Find where the given text appears and provide that cell's center as (x, y) coordinate. 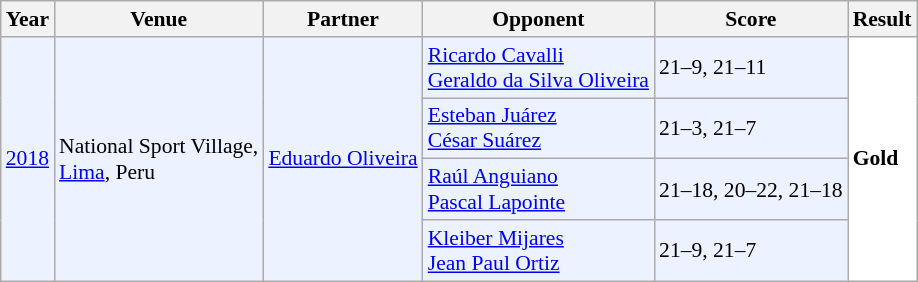
21–9, 21–11 (751, 68)
Gold (882, 159)
Kleiber Mijares Jean Paul Ortiz (538, 250)
Raúl Anguiano Pascal Lapointe (538, 190)
Year (28, 19)
National Sport Village,Lima, Peru (158, 159)
Esteban Juárez César Suárez (538, 128)
Ricardo Cavalli Geraldo da Silva Oliveira (538, 68)
Eduardo Oliveira (342, 159)
21–18, 20–22, 21–18 (751, 190)
Venue (158, 19)
Opponent (538, 19)
2018 (28, 159)
21–3, 21–7 (751, 128)
Partner (342, 19)
21–9, 21–7 (751, 250)
Score (751, 19)
Result (882, 19)
